Capture the cell that displays the provided text and extract its (X, Y) central coordinate. 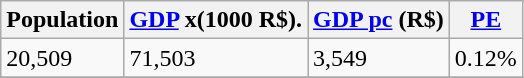
Population (62, 20)
20,509 (62, 58)
GDP x(1000 R$). (216, 20)
PE (486, 20)
71,503 (216, 58)
GDP pc (R$) (379, 20)
0.12% (486, 58)
3,549 (379, 58)
